Locate the cell with the specified text and output its [X, Y] center coordinate. 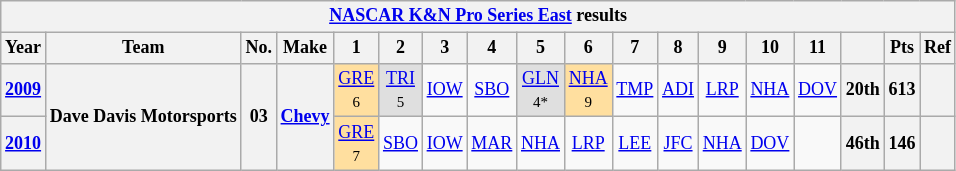
Chevy [305, 116]
10 [770, 48]
NHA9 [588, 90]
46th [862, 144]
11 [818, 48]
2009 [24, 90]
1 [356, 48]
146 [902, 144]
03 [258, 116]
GRE6 [356, 90]
JFC [678, 144]
Ref [938, 48]
6 [588, 48]
GRE7 [356, 144]
8 [678, 48]
Make [305, 48]
2 [401, 48]
Team [143, 48]
No. [258, 48]
Dave Davis Motorsports [143, 116]
2010 [24, 144]
3 [444, 48]
613 [902, 90]
20th [862, 90]
Year [24, 48]
5 [541, 48]
9 [722, 48]
GLN4* [541, 90]
7 [635, 48]
Pts [902, 48]
MAR [492, 144]
4 [492, 48]
ADI [678, 90]
LEE [635, 144]
TMP [635, 90]
TRI5 [401, 90]
NASCAR K&N Pro Series East results [478, 16]
